Determine the (X, Y) coordinate at the center of the cell enclosing the given text.  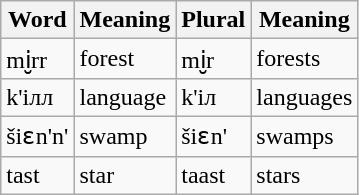
forests (304, 59)
stars (304, 175)
k'iлл (38, 97)
k'iл (214, 97)
mi̮r (214, 59)
star (125, 175)
taast (214, 175)
Plural (214, 20)
tast (38, 175)
languages (304, 97)
šiɛn' (214, 136)
šiɛn'n' (38, 136)
swamp (125, 136)
forest (125, 59)
language (125, 97)
swamps (304, 136)
mi̮rr (38, 59)
Word (38, 20)
